Provide the (x, y) coordinate of the cell's center where the given text is located.  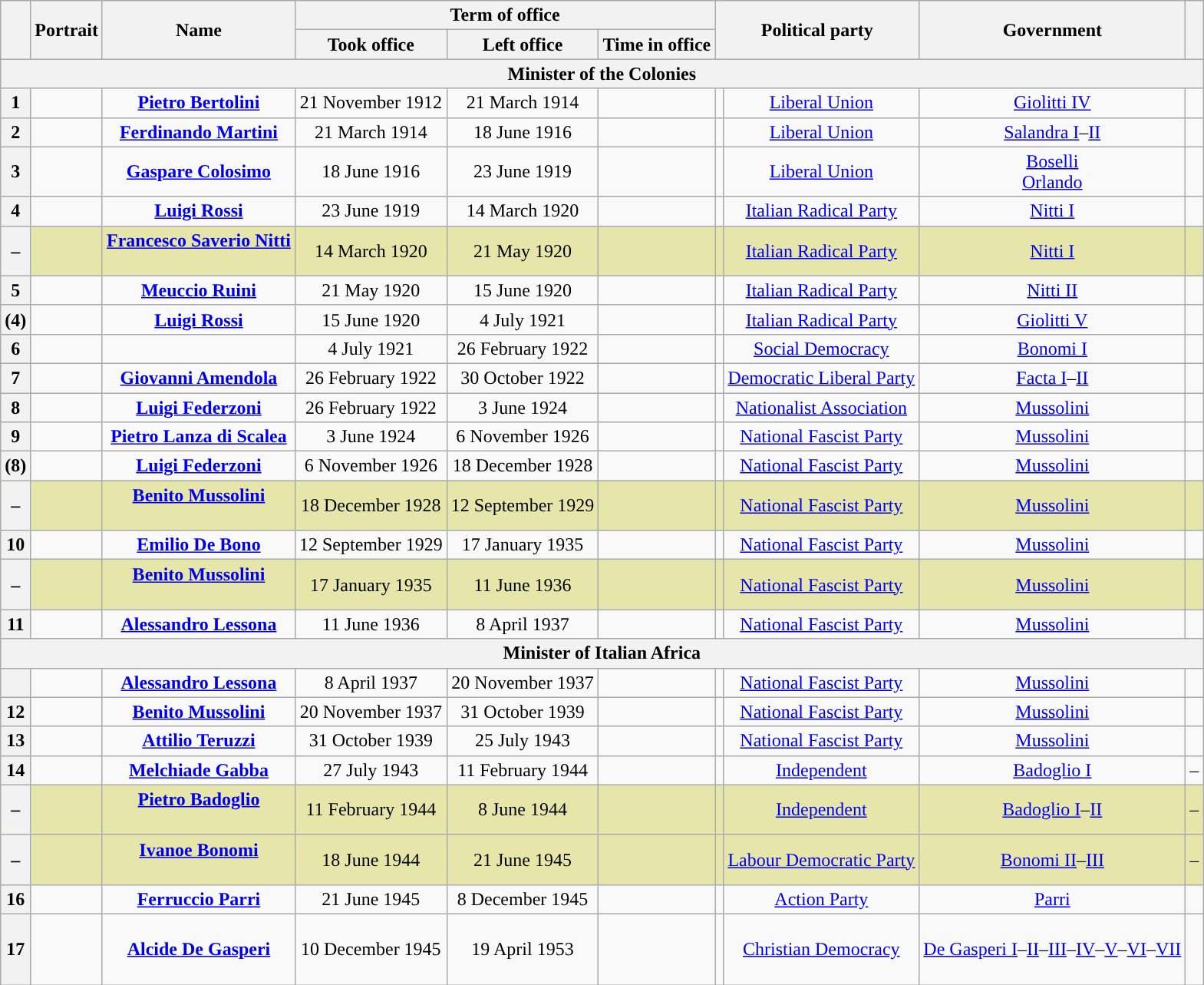
18 June 1944 (371, 860)
Salandra I–II (1053, 132)
9 (15, 437)
Pietro Lanza di Scalea (198, 437)
11 (15, 624)
Ferruccio Parri (198, 899)
12 (15, 712)
19 April 1953 (523, 949)
Bonomi II–III (1053, 860)
30 October 1922 (523, 378)
Time in office (657, 45)
21 November 1912 (371, 103)
25 July 1943 (523, 741)
16 (15, 899)
3 (15, 172)
Gaspare Colosimo (198, 172)
Badoglio I–II (1053, 809)
Minister of Italian Africa (602, 653)
Badoglio I (1053, 770)
7 (15, 378)
Emilio De Bono (198, 545)
Ivanoe Bonomi (198, 860)
2 (15, 132)
Attilio Teruzzi (198, 741)
Facta I–II (1053, 378)
Nitti II (1053, 290)
Alcide De Gasperi (198, 949)
Name (198, 30)
Portrait (67, 30)
Christian Democracy (821, 949)
Minister of the Colonies (602, 74)
Meuccio Ruini (198, 290)
10 (15, 545)
5 (15, 290)
10 December 1945 (371, 949)
Democratic Liberal Party (821, 378)
6 (15, 349)
(4) (15, 319)
(8) (15, 466)
BoselliOrlando (1053, 172)
Took office (371, 45)
8 December 1945 (523, 899)
Giolitti V (1053, 319)
27 July 1943 (371, 770)
Bonomi I (1053, 349)
De Gasperi I–II–III–IV–V–VI–VII (1053, 949)
13 (15, 741)
Giolitti IV (1053, 103)
8 June 1944 (523, 809)
Term of office (505, 15)
Melchiade Gabba (198, 770)
Labour Democratic Party (821, 860)
Parri (1053, 899)
Pietro Badoglio (198, 809)
Ferdinando Martini (198, 132)
17 (15, 949)
Government (1053, 30)
Nationalist Association (821, 408)
1 (15, 103)
Giovanni Amendola (198, 378)
Pietro Bertolini (198, 103)
Social Democracy (821, 349)
Francesco Saverio Nitti (198, 250)
4 (15, 211)
Left office (523, 45)
8 (15, 408)
Action Party (821, 899)
14 (15, 770)
Political party (817, 30)
